Return the (x, y) coordinate for the center point of the cell that contains the specified text.  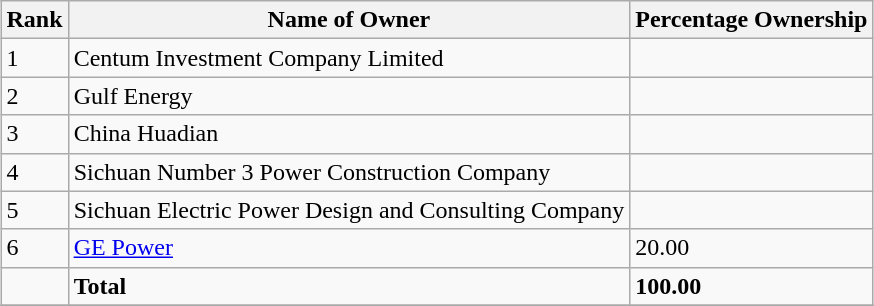
Sichuan Number 3 Power Construction Company (349, 172)
Total (349, 286)
Percentage Ownership (752, 20)
Name of Owner (349, 20)
6 (34, 248)
3 (34, 134)
2 (34, 96)
4 (34, 172)
Sichuan Electric Power Design and Consulting Company (349, 210)
100.00 (752, 286)
Gulf Energy (349, 96)
Centum Investment Company Limited (349, 58)
5 (34, 210)
Rank (34, 20)
China Huadian (349, 134)
GE Power (349, 248)
20.00 (752, 248)
1 (34, 58)
